Search for the cell housing the specified text and yield its (X, Y) center coordinate. 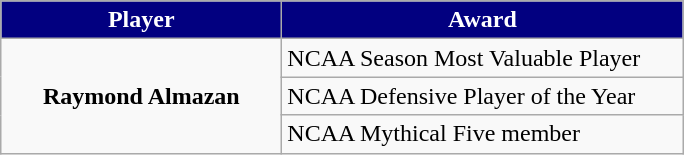
NCAA Defensive Player of the Year (482, 96)
Raymond Almazan (142, 96)
Award (482, 20)
NCAA Season Most Valuable Player (482, 58)
NCAA Mythical Five member (482, 134)
Player (142, 20)
